Detect which cell encompasses the target text, then output its (X, Y) center coordinate. 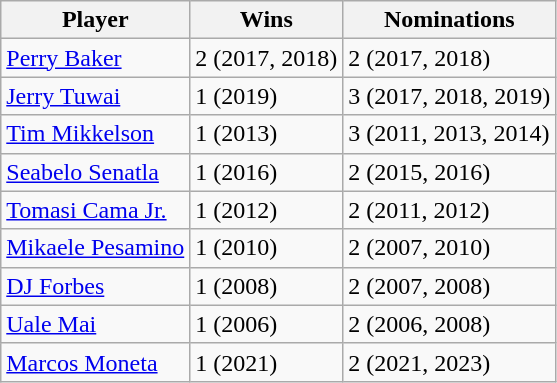
Jerry Tuwai (96, 96)
Player (96, 20)
2 (2006, 2008) (450, 324)
2 (2021, 2023) (450, 362)
1 (2021) (266, 362)
3 (2011, 2013, 2014) (450, 134)
Wins (266, 20)
Nominations (450, 20)
2 (2007, 2008) (450, 286)
1 (2008) (266, 286)
3 (2017, 2018, 2019) (450, 96)
1 (2019) (266, 96)
Mikaele Pesamino (96, 248)
Tomasi Cama Jr. (96, 210)
2 (2011, 2012) (450, 210)
1 (2010) (266, 248)
1 (2013) (266, 134)
Seabelo Senatla (96, 172)
Marcos Moneta (96, 362)
Tim Mikkelson (96, 134)
1 (2016) (266, 172)
2 (2015, 2016) (450, 172)
1 (2006) (266, 324)
1 (2012) (266, 210)
Uale Mai (96, 324)
2 (2007, 2010) (450, 248)
Perry Baker (96, 58)
DJ Forbes (96, 286)
